For the text-containing cell, return its midpoint in [x, y] coordinate format. 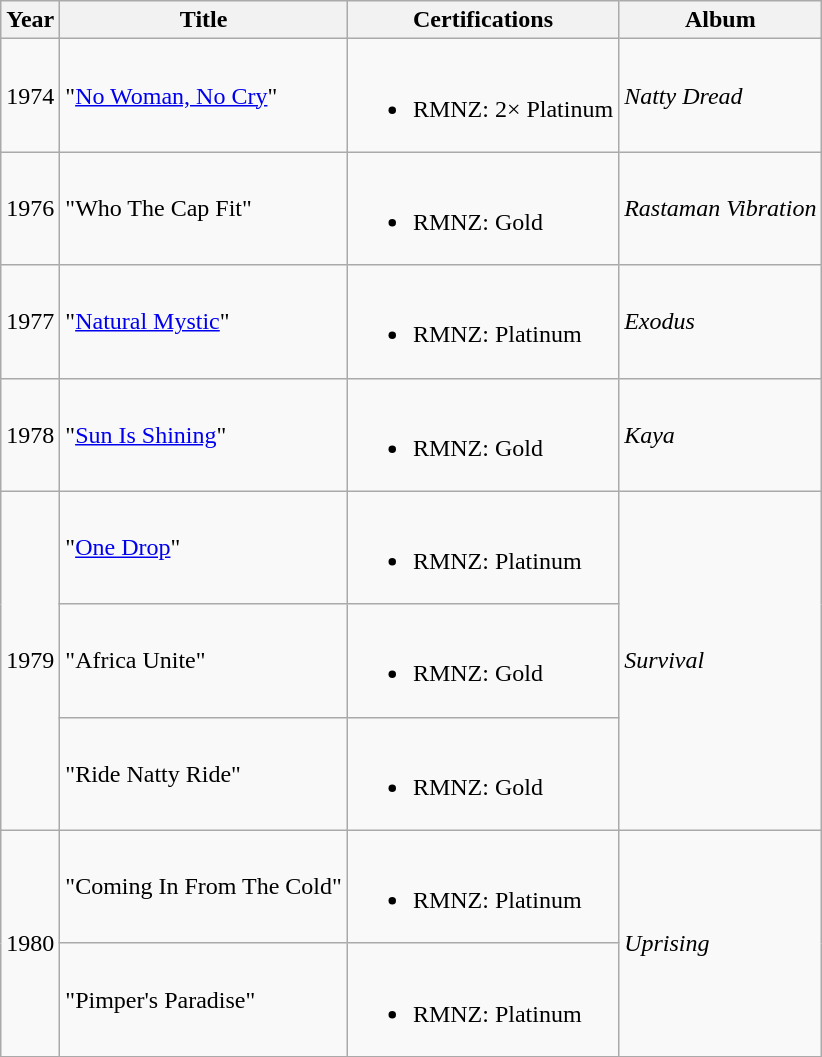
Exodus [720, 322]
Uprising [720, 943]
Album [720, 20]
Kaya [720, 434]
1979 [30, 660]
"No Woman, No Cry" [204, 96]
Rastaman Vibration [720, 208]
Title [204, 20]
"Africa Unite" [204, 660]
"Sun Is Shining" [204, 434]
"Coming In From The Cold" [204, 886]
1976 [30, 208]
1978 [30, 434]
1974 [30, 96]
"Who The Cap Fit" [204, 208]
"Pimper's Paradise" [204, 1000]
"One Drop" [204, 548]
Certifications [482, 20]
1977 [30, 322]
RMNZ: 2× Platinum [482, 96]
Survival [720, 660]
Natty Dread [720, 96]
Year [30, 20]
"Natural Mystic" [204, 322]
"Ride Natty Ride" [204, 774]
1980 [30, 943]
